Return [X, Y] of the center of cell containing provided text 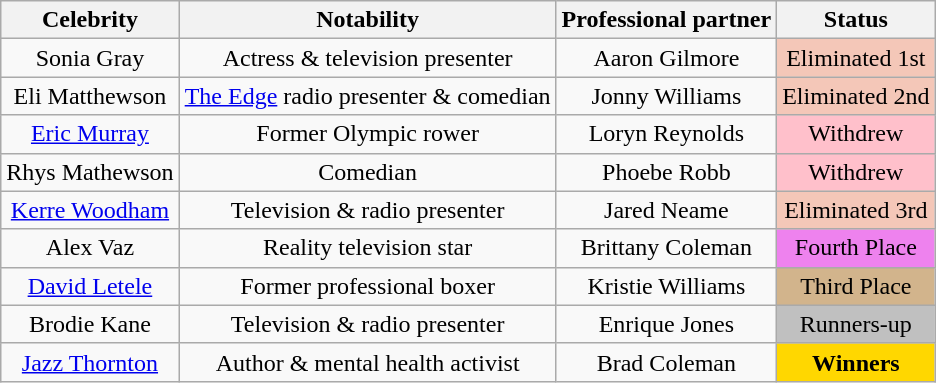
David Letele [90, 286]
Eliminated 3rd [856, 210]
Sonia Gray [90, 58]
Eliminated 1st [856, 58]
Reality television star [368, 248]
Notability [368, 20]
Status [856, 20]
Author & mental health activist [368, 362]
Jonny Williams [666, 96]
Kerre Woodham [90, 210]
Eric Murray [90, 134]
Fourth Place [856, 248]
Comedian [368, 172]
Jared Neame [666, 210]
Third Place [856, 286]
Former Olympic rower [368, 134]
Aaron Gilmore [666, 58]
Alex Vaz [90, 248]
The Edge radio presenter & comedian [368, 96]
Professional partner [666, 20]
Eli Matthewson [90, 96]
Loryn Reynolds [666, 134]
Phoebe Robb [666, 172]
Rhys Mathewson [90, 172]
Enrique Jones [666, 324]
Winners [856, 362]
Kristie Williams [666, 286]
Former professional boxer [368, 286]
Brittany Coleman [666, 248]
Brodie Kane [90, 324]
Runners-up [856, 324]
Brad Coleman [666, 362]
Actress & television presenter [368, 58]
Jazz Thornton [90, 362]
Eliminated 2nd [856, 96]
Celebrity [90, 20]
